Locate the cell with the specified text and output its [X, Y] center coordinate. 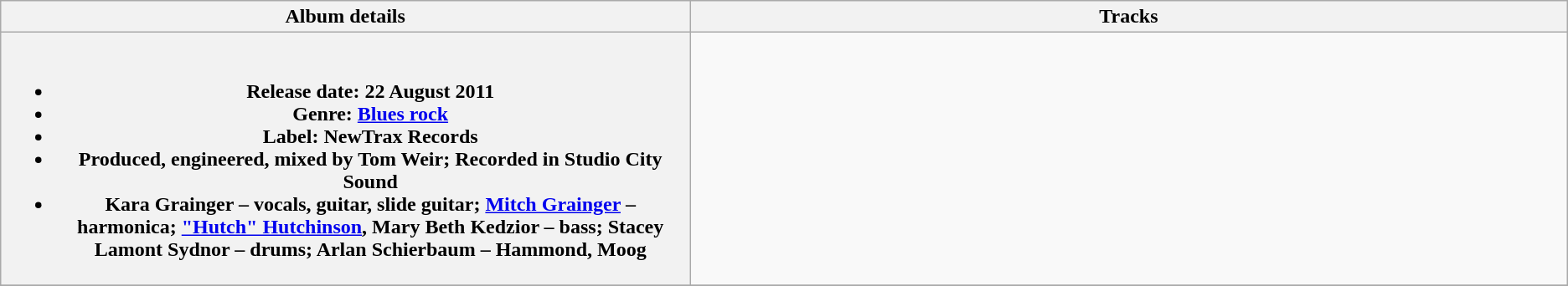
Album details [345, 17]
Tracks [1129, 17]
